Identify which cell holds the provided text, then report its (x, y) central coordinate. 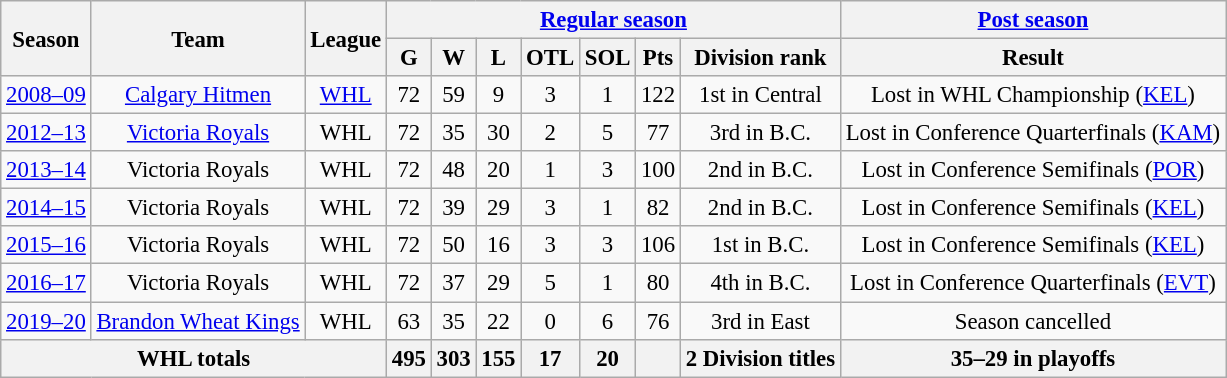
303 (454, 358)
100 (658, 170)
48 (454, 170)
Team (198, 38)
16 (498, 245)
G (408, 58)
155 (498, 358)
59 (454, 95)
2016–17 (46, 283)
50 (454, 245)
2012–13 (46, 133)
2014–15 (46, 208)
9 (498, 95)
2015–16 (46, 245)
106 (658, 245)
22 (498, 321)
30 (498, 133)
Calgary Hitmen (198, 95)
1st in B.C. (760, 245)
6 (607, 321)
Lost in Conference Quarterfinals (EVT) (1032, 283)
1st in Central (760, 95)
Post season (1032, 20)
17 (550, 358)
Lost in WHL Championship (KEL) (1032, 95)
495 (408, 358)
63 (408, 321)
2 Division titles (760, 358)
Lost in Conference Semifinals (POR) (1032, 170)
2008–09 (46, 95)
82 (658, 208)
3rd in East (760, 321)
SOL (607, 58)
2 (550, 133)
Lost in Conference Quarterfinals (KAM) (1032, 133)
39 (454, 208)
Season cancelled (1032, 321)
Pts (658, 58)
Season (46, 38)
W (454, 58)
Result (1032, 58)
Brandon Wheat Kings (198, 321)
Regular season (613, 20)
3rd in B.C. (760, 133)
76 (658, 321)
Division rank (760, 58)
35–29 in playoffs (1032, 358)
2013–14 (46, 170)
L (498, 58)
0 (550, 321)
2019–20 (46, 321)
WHL totals (194, 358)
League (346, 38)
4th in B.C. (760, 283)
122 (658, 95)
37 (454, 283)
80 (658, 283)
77 (658, 133)
OTL (550, 58)
